Detect which cell encompasses the target text, then output its (x, y) center coordinate. 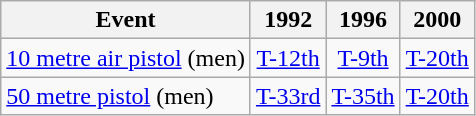
T-12th (288, 58)
50 metre pistol (men) (126, 96)
T-9th (363, 58)
1992 (288, 20)
T-33rd (288, 96)
10 metre air pistol (men) (126, 58)
Event (126, 20)
2000 (437, 20)
T-35th (363, 96)
1996 (363, 20)
